From the cell containing the given text, extract its center point as (X, Y) coordinate. 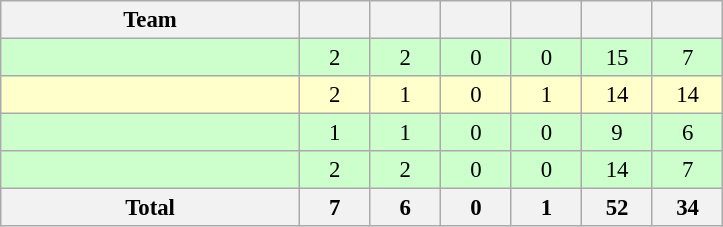
52 (618, 208)
Team (150, 20)
Total (150, 208)
15 (618, 58)
9 (618, 133)
34 (688, 208)
